For the text-containing cell, return its midpoint in [X, Y] coordinate format. 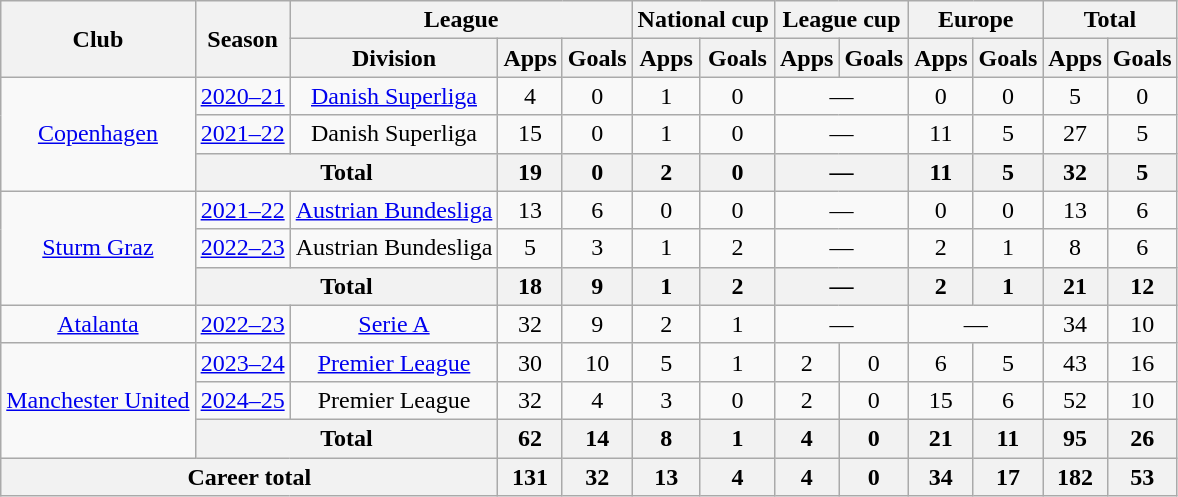
Division [394, 58]
30 [530, 362]
43 [1075, 362]
Club [98, 39]
14 [597, 438]
95 [1075, 438]
27 [1075, 134]
Sturm Graz [98, 248]
26 [1142, 438]
League cup [841, 20]
Career total [250, 477]
52 [1075, 400]
62 [530, 438]
17 [1008, 477]
National cup [703, 20]
Season [242, 39]
2020–21 [242, 96]
Copenhagen [98, 134]
2024–25 [242, 400]
182 [1075, 477]
Manchester United [98, 400]
2023–24 [242, 362]
53 [1142, 477]
Atalanta [98, 324]
League [461, 20]
19 [530, 172]
Serie A [394, 324]
Europe [976, 20]
16 [1142, 362]
18 [530, 286]
12 [1142, 286]
131 [530, 477]
